Scan for the cell matching the given text and deliver its (X, Y) coordinate at center. 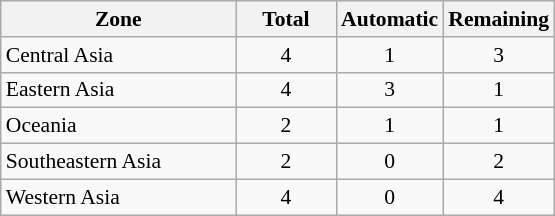
Southeastern Asia (118, 162)
Central Asia (118, 55)
Oceania (118, 126)
Zone (118, 19)
Eastern Asia (118, 90)
Automatic (390, 19)
Total (286, 19)
Remaining (498, 19)
Western Asia (118, 197)
